For the text-containing cell, return its midpoint in [X, Y] coordinate format. 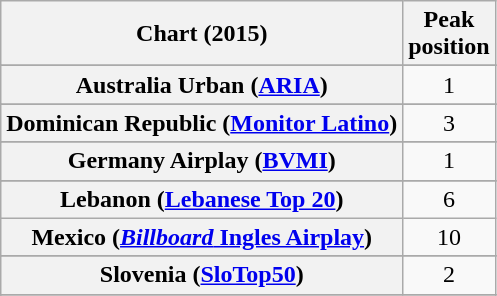
Chart (2015) [202, 34]
Slovenia (SloTop50) [202, 275]
Dominican Republic (Monitor Latino) [202, 123]
Australia Urban (ARIA) [202, 85]
Mexico (Billboard Ingles Airplay) [202, 237]
Peakposition [449, 34]
6 [449, 199]
2 [449, 275]
Germany Airplay (BVMI) [202, 161]
Lebanon (Lebanese Top 20) [202, 199]
10 [449, 237]
3 [449, 123]
